Locate the cell with the specified text and output its [x, y] center coordinate. 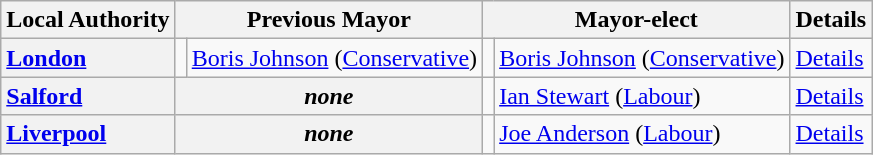
Local Authority [88, 20]
Liverpool [88, 134]
Previous Mayor [328, 20]
Joe Anderson (Labour) [642, 134]
Salford [88, 96]
Ian Stewart (Labour) [642, 96]
London [88, 58]
Mayor-elect [636, 20]
